Return the (x, y) coordinate for the center point of the cell that contains the specified text.  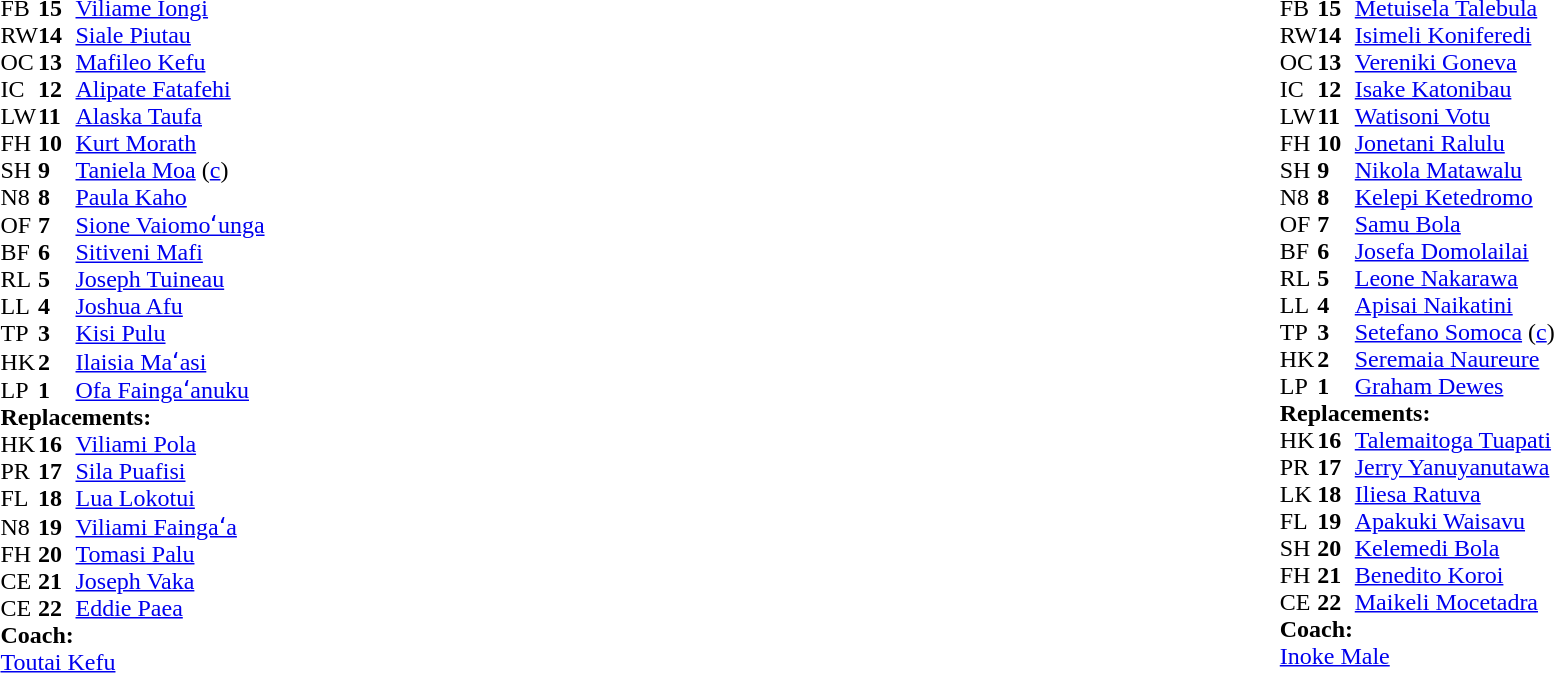
Kurt Morath (170, 144)
Viliami Pola (170, 444)
LK (1299, 494)
Paula Kaho (170, 198)
Taniela Moa (c) (170, 170)
Sione Vaiomoʻunga (170, 224)
Coach: (132, 636)
Eddie Paea (170, 608)
Ilaisia Maʻasi (170, 361)
Mafileo Kefu (170, 62)
Replacements: (132, 418)
Lua Lokotui (170, 498)
Viliami Faingaʻa (170, 526)
Kisi Pulu (170, 334)
Alipate Fatafehi (170, 90)
Joshua Afu (170, 306)
Siale Piutau (170, 36)
Sila Puafisi (170, 472)
Alaska Taufa (170, 116)
Joseph Tuineau (170, 280)
Ofa Faingaʻanuku (170, 390)
Tomasi Palu (170, 554)
Joseph Vaka (170, 582)
Sitiveni Mafi (170, 252)
